Return the (x, y) coordinate for the center point of the cell that contains the specified text.  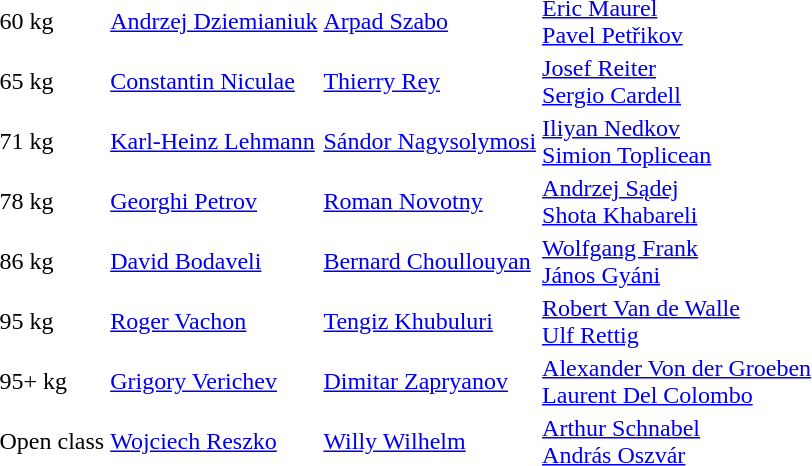
Roman Novotny (430, 202)
Grigory Verichev (214, 382)
David Bodaveli (214, 262)
Constantin Niculae (214, 82)
Georghi Petrov (214, 202)
Sándor Nagysolymosi (430, 142)
Tengiz Khubuluri (430, 322)
Roger Vachon (214, 322)
Dimitar Zapryanov (430, 382)
Karl-Heinz Lehmann (214, 142)
Bernard Choullouyan (430, 262)
Thierry Rey (430, 82)
